Provide the [x, y] coordinate of the cell's center where the given text is located.  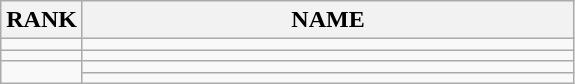
NAME [328, 20]
RANK [42, 20]
